For the text-containing cell, return its midpoint in [X, Y] coordinate format. 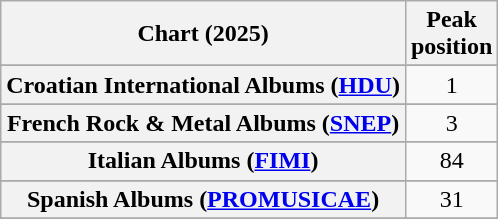
84 [451, 161]
31 [451, 199]
3 [451, 123]
Croatian International Albums (HDU) [204, 85]
1 [451, 85]
Spanish Albums (PROMUSICAE) [204, 199]
French Rock & Metal Albums (SNEP) [204, 123]
Chart (2025) [204, 34]
Peakposition [451, 34]
Italian Albums (FIMI) [204, 161]
